Find where the given text appears and provide that cell's center as [X, Y] coordinate. 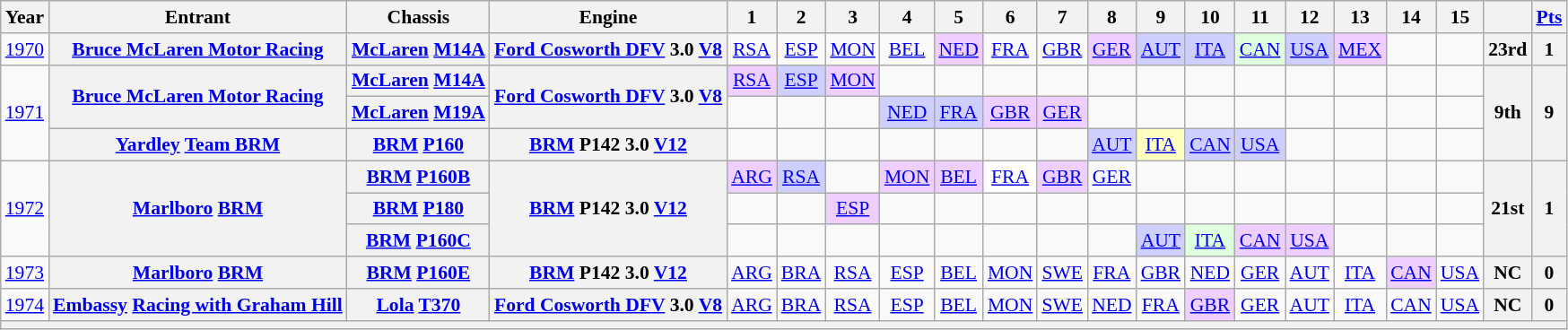
1971 [25, 113]
10 [1210, 17]
1970 [25, 49]
BRM P160B [418, 177]
Embassy Racing with Graham Hill [197, 305]
BRM P160 [418, 145]
2 [802, 17]
Pts [1548, 17]
5 [958, 17]
1974 [25, 305]
Lola T370 [418, 305]
12 [1309, 17]
1972 [25, 208]
1973 [25, 273]
BRM P160E [418, 273]
3 [852, 17]
MEX [1360, 49]
9th [1507, 113]
Chassis [418, 17]
Engine [608, 17]
BRM P180 [418, 209]
Yardley Team BRM [197, 145]
14 [1411, 17]
7 [1062, 17]
Year [25, 17]
McLaren M19A [418, 113]
Entrant [197, 17]
15 [1460, 17]
11 [1260, 17]
13 [1360, 17]
6 [1010, 17]
BRM P160C [418, 241]
21st [1507, 208]
23rd [1507, 49]
8 [1111, 17]
4 [908, 17]
